Capture the cell that displays the provided text and extract its [x, y] central coordinate. 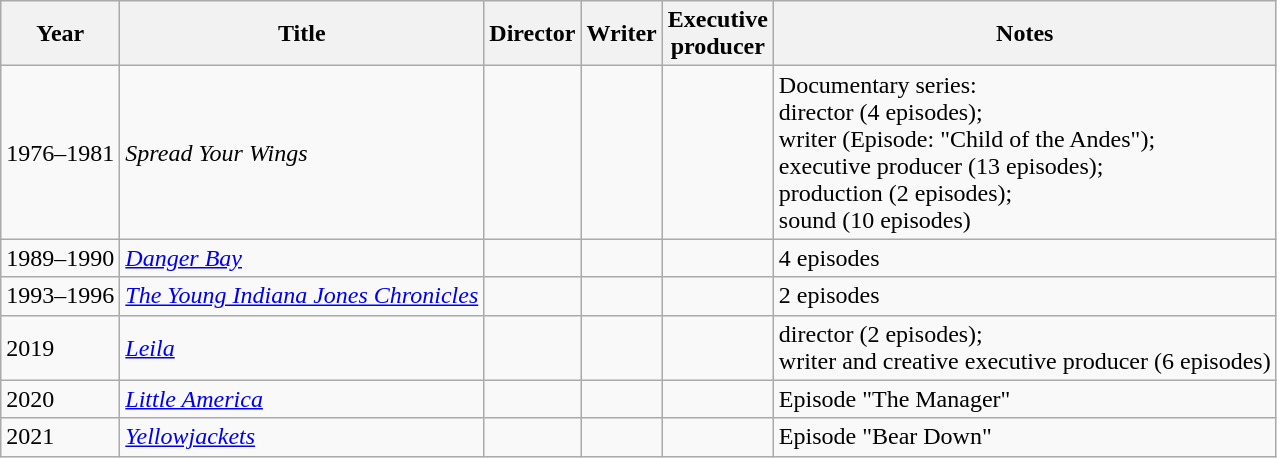
1993–1996 [60, 296]
4 episodes [1024, 258]
The Young Indiana Jones Chronicles [302, 296]
Leila [302, 348]
1989–1990 [60, 258]
Danger Bay [302, 258]
Executiveproducer [718, 34]
director (2 episodes);writer and creative executive producer (6 episodes) [1024, 348]
Title [302, 34]
Year [60, 34]
Spread Your Wings [302, 152]
1976–1981 [60, 152]
2019 [60, 348]
Writer [622, 34]
Episode "Bear Down" [1024, 437]
Yellowjackets [302, 437]
Notes [1024, 34]
2020 [60, 399]
Little America [302, 399]
2 episodes [1024, 296]
2021 [60, 437]
Episode "The Manager" [1024, 399]
Director [532, 34]
